Find where the given text appears and provide that cell's center as (x, y) coordinate. 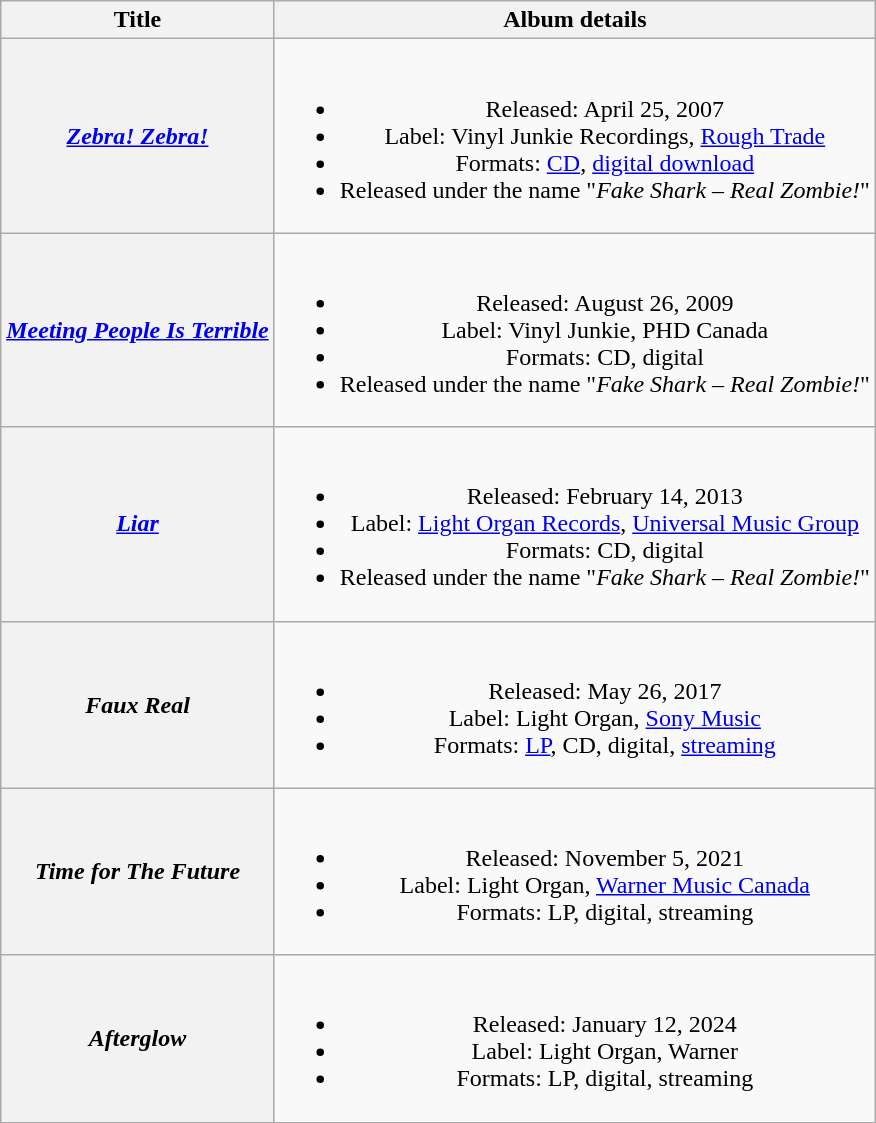
Zebra! Zebra! (138, 136)
Released: February 14, 2013Label: Light Organ Records, Universal Music GroupFormats: CD, digitalReleased under the name "Fake Shark – Real Zombie!" (574, 524)
Released: November 5, 2021Label: Light Organ, Warner Music CanadaFormats: LP, digital, streaming (574, 872)
Released: April 25, 2007Label: Vinyl Junkie Recordings, Rough TradeFormats: CD, digital downloadReleased under the name "Fake Shark – Real Zombie!" (574, 136)
Title (138, 20)
Album details (574, 20)
Meeting People Is Terrible (138, 330)
Released: August 26, 2009Label: Vinyl Junkie, PHD CanadaFormats: CD, digitalReleased under the name "Fake Shark – Real Zombie!" (574, 330)
Liar (138, 524)
Time for The Future (138, 872)
Released: January 12, 2024Label: Light Organ, WarnerFormats: LP, digital, streaming (574, 1038)
Released: May 26, 2017Label: Light Organ, Sony MusicFormats: LP, CD, digital, streaming (574, 704)
Faux Real (138, 704)
Afterglow (138, 1038)
